Determine the (x, y) coordinate at the center of the cell enclosing the given text.  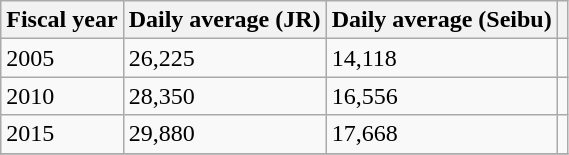
29,880 (224, 134)
28,350 (224, 96)
Daily average (Seibu) (442, 20)
2015 (62, 134)
16,556 (442, 96)
26,225 (224, 58)
Daily average (JR) (224, 20)
17,668 (442, 134)
2005 (62, 58)
14,118 (442, 58)
Fiscal year (62, 20)
2010 (62, 96)
